Scan for the cell matching the given text and deliver its (X, Y) coordinate at center. 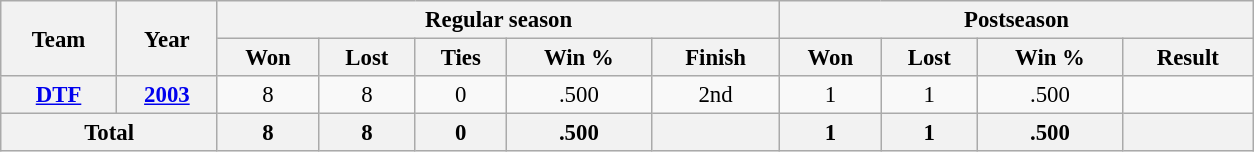
Team (59, 38)
DTF (59, 95)
Ties (460, 58)
2nd (716, 95)
Regular season (498, 20)
Year (166, 38)
Result (1188, 58)
2003 (166, 95)
Total (110, 133)
Finish (716, 58)
Postseason (1016, 20)
